Identify which cell holds the provided text, then report its (X, Y) central coordinate. 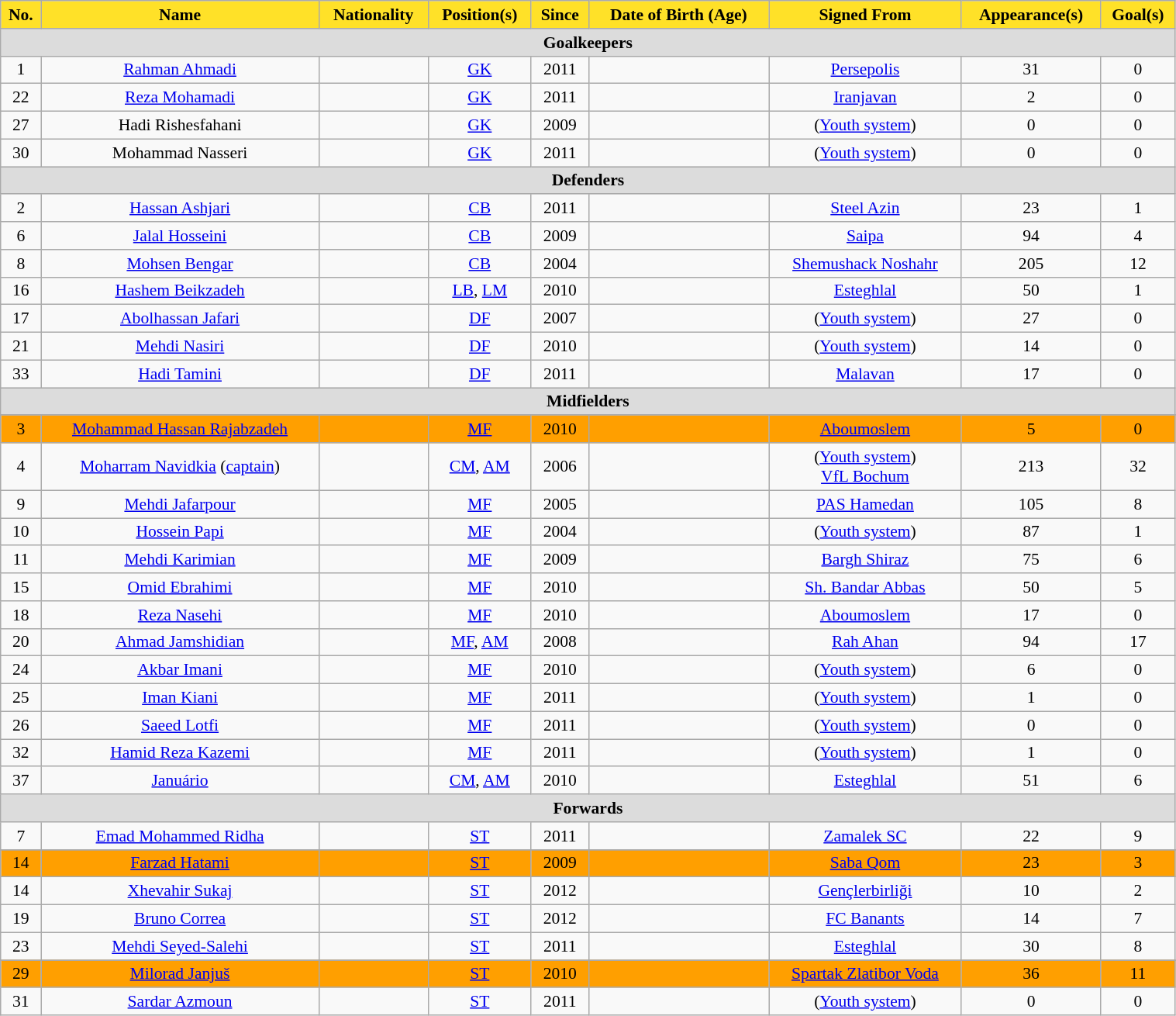
Abolhassan Jafari (180, 319)
2005 (560, 504)
Saipa (865, 236)
Jalal Hosseini (180, 236)
Mohammad Nasseri (180, 153)
Bargh Shiraz (865, 560)
2007 (560, 319)
105 (1031, 504)
Milorad Janjuš (180, 974)
Shemushack Noshahr (865, 264)
Xhevahir Sukaj (180, 891)
PAS Hamedan (865, 504)
75 (1031, 560)
FC Banants (865, 919)
Januário (180, 781)
Position(s) (479, 15)
MF, AM (479, 642)
Rahman Ahmadi (180, 70)
Gençlerbirliği (865, 891)
Steel Azin (865, 209)
Since (560, 15)
37 (21, 781)
(Youth system) VfL Bochum (865, 467)
Midfielders (588, 402)
Moharram Navidkia (captain) (180, 467)
Sh. Bandar Abbas (865, 587)
Hadi Tamini (180, 374)
Mehdi Karimian (180, 560)
Omid Ebrahimi (180, 587)
Mehdi Jafarpour (180, 504)
Persepolis (865, 70)
Mehdi Seyed-Salehi (180, 946)
Emad Mohammed Ridha (180, 836)
2008 (560, 642)
Zamalek SC (865, 836)
15 (21, 587)
Hashem Beikzadeh (180, 291)
33 (21, 374)
Ahmad Jamshidian (180, 642)
Saeed Lotfi (180, 725)
Reza Mohamadi (180, 98)
24 (21, 670)
Iman Kiani (180, 698)
29 (21, 974)
205 (1031, 264)
16 (21, 291)
Reza Nasehi (180, 615)
Sardar Azmoun (180, 1002)
12 (1138, 264)
Goalkeepers (588, 43)
Bruno Correa (180, 919)
Farzad Hatami (180, 863)
26 (21, 725)
Appearance(s) (1031, 15)
21 (21, 347)
19 (21, 919)
Hadi Rishesfahani (180, 126)
Mohammad Hassan Rajabzadeh (180, 430)
Name (180, 15)
Nationality (374, 15)
Goal(s) (1138, 15)
Malavan (865, 374)
51 (1031, 781)
Defenders (588, 181)
LB, LM (479, 291)
25 (21, 698)
36 (1031, 974)
Spartak Zlatibor Voda (865, 974)
Saba Qom (865, 863)
Date of Birth (Age) (678, 15)
20 (21, 642)
No. (21, 15)
Mohsen Bengar (180, 264)
Rah Ahan (865, 642)
2006 (560, 467)
Iranjavan (865, 98)
Mehdi Nasiri (180, 347)
Forwards (588, 808)
87 (1031, 532)
Hassan Ashjari (180, 209)
Hamid Reza Kazemi (180, 753)
Hossein Papi (180, 532)
Signed From (865, 15)
213 (1031, 467)
18 (21, 615)
Akbar Imani (180, 670)
